Output the (X, Y) coordinate of the center of the cell containing the given text.  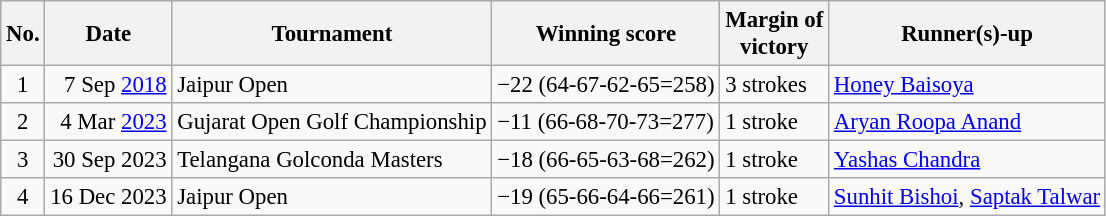
Gujarat Open Golf Championship (332, 122)
Runner(s)-up (968, 34)
Honey Baisoya (968, 85)
Yashas Chandra (968, 160)
Date (108, 34)
7 Sep 2018 (108, 85)
Winning score (606, 34)
30 Sep 2023 (108, 160)
−22 (64-67-62-65=258) (606, 85)
Margin ofvictory (774, 34)
Telangana Golconda Masters (332, 160)
−18 (66-65-63-68=262) (606, 160)
1 (23, 85)
Tournament (332, 34)
No. (23, 34)
4 Mar 2023 (108, 122)
3 (23, 160)
4 (23, 197)
−11 (66-68-70-73=277) (606, 122)
16 Dec 2023 (108, 197)
Aryan Roopa Anand (968, 122)
−19 (65-66-64-66=261) (606, 197)
3 strokes (774, 85)
Sunhit Bishoi, Saptak Talwar (968, 197)
2 (23, 122)
